Return (X, Y) of the center of cell containing provided text 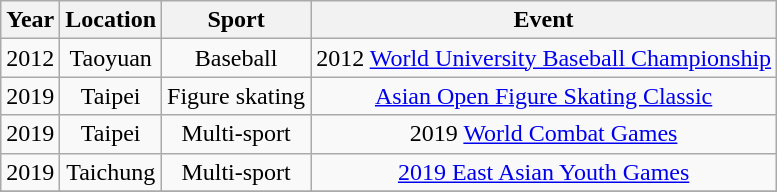
Taoyuan (111, 58)
2019 World Combat Games (544, 134)
2012 (30, 58)
Baseball (236, 58)
Event (544, 20)
2019 East Asian Youth Games (544, 172)
2012 World University Baseball Championship (544, 58)
Asian Open Figure Skating Classic (544, 96)
Year (30, 20)
Location (111, 20)
Taichung (111, 172)
Sport (236, 20)
Figure skating (236, 96)
